For the text-containing cell, return its midpoint in (X, Y) coordinate format. 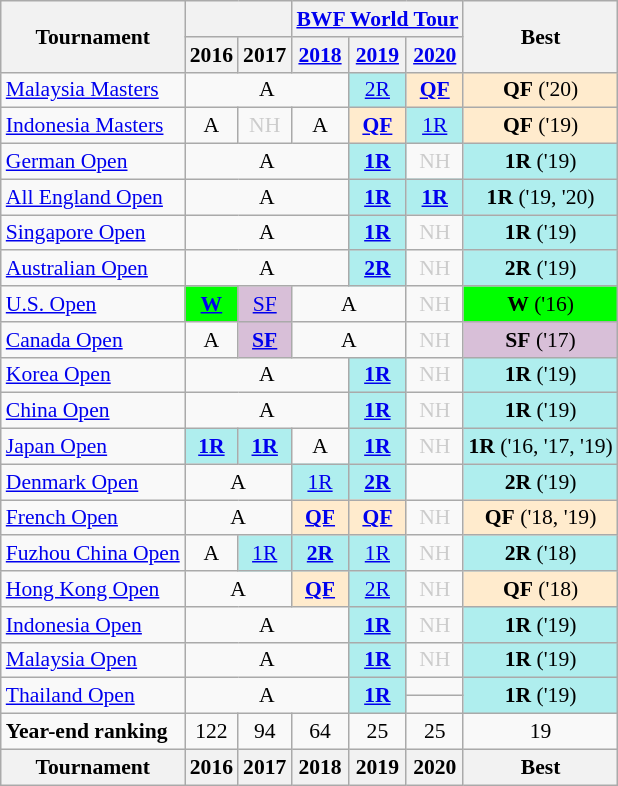
Indonesia Masters (93, 126)
94 (264, 732)
Denmark Open (93, 482)
Australian Open (93, 269)
Canada Open (93, 340)
Thailand Open (93, 696)
Singapore Open (93, 233)
Japan Open (93, 447)
Korea Open (93, 375)
German Open (93, 162)
SF ('17) (540, 340)
QF ('18, '19) (540, 518)
Fuzhou China Open (93, 554)
W ('16) (540, 304)
QF ('19) (540, 126)
QF ('20) (540, 90)
Malaysia Open (93, 660)
U.S. Open (93, 304)
Indonesia Open (93, 625)
China Open (93, 411)
1R ('19, '20) (540, 197)
64 (320, 732)
W (212, 304)
Malaysia Masters (93, 90)
122 (212, 732)
19 (540, 732)
2R ('18) (540, 554)
All England Open (93, 197)
QF ('18) (540, 589)
Hong Kong Open (93, 589)
French Open (93, 518)
BWF World Tour (377, 19)
1R ('16, '17, '19) (540, 447)
Year-end ranking (93, 732)
